Provide the (x, y) coordinate of the cell's center where the given text is located.  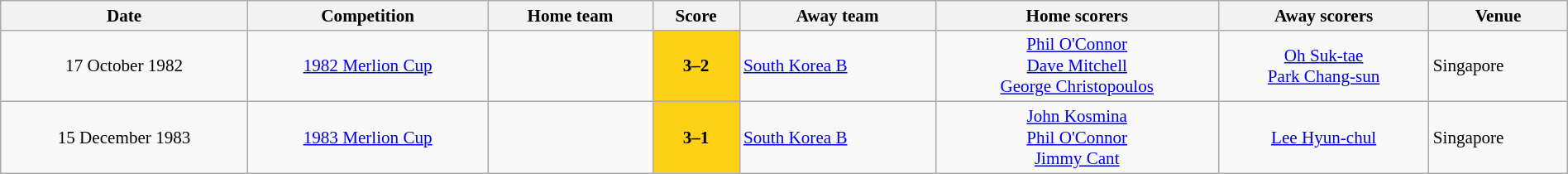
Venue (1499, 15)
3–1 (696, 138)
Away team (837, 15)
John Kosmina Phil O'Connor Jimmy Cant (1077, 138)
15 December 1983 (124, 138)
Home scorers (1077, 15)
1983 Merlion Cup (367, 138)
Phil O'Connor Dave Mitchell George Christopoulos (1077, 65)
Competition (367, 15)
Date (124, 15)
17 October 1982 (124, 65)
Home team (571, 15)
1982 Merlion Cup (367, 65)
Away scorers (1323, 15)
3–2 (696, 65)
Oh Suk-tae Park Chang-sun (1323, 65)
Lee Hyun-chul (1323, 138)
Score (696, 15)
